Identify which cell holds the provided text, then report its (X, Y) central coordinate. 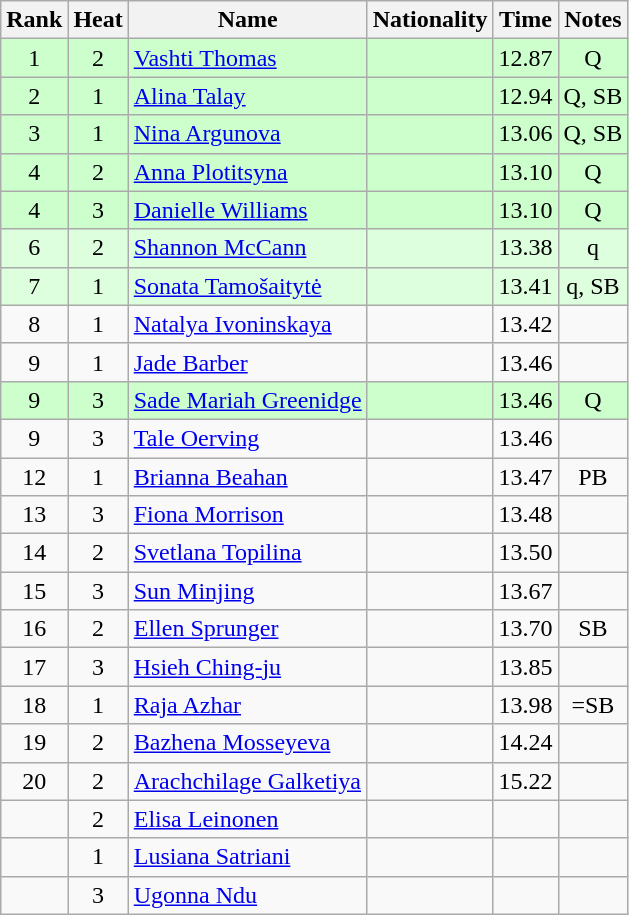
Lusiana Satriani (248, 857)
13.47 (526, 477)
Arachchilage Galketiya (248, 781)
Notes (593, 20)
Heat (98, 20)
17 (34, 667)
q, SB (593, 286)
13.38 (526, 248)
6 (34, 248)
18 (34, 705)
13.85 (526, 667)
13.41 (526, 286)
SB (593, 629)
12 (34, 477)
Danielle Williams (248, 210)
Hsieh Ching-ju (248, 667)
13.48 (526, 515)
15.22 (526, 781)
Sonata Tamošaitytė (248, 286)
Time (526, 20)
Bazhena Mosseyeva (248, 743)
Tale Oerving (248, 438)
Fiona Morrison (248, 515)
Svetlana Topilina (248, 553)
Alina Talay (248, 96)
7 (34, 286)
Name (248, 20)
Nina Argunova (248, 134)
13.67 (526, 591)
14.24 (526, 743)
Anna Plotitsyna (248, 172)
20 (34, 781)
16 (34, 629)
q (593, 248)
=SB (593, 705)
Sun Minjing (248, 591)
8 (34, 324)
Raja Azhar (248, 705)
Ugonna Ndu (248, 895)
19 (34, 743)
Brianna Beahan (248, 477)
Shannon McCann (248, 248)
Elisa Leinonen (248, 819)
12.94 (526, 96)
Vashti Thomas (248, 58)
Jade Barber (248, 362)
13.50 (526, 553)
12.87 (526, 58)
Rank (34, 20)
13.98 (526, 705)
Sade Mariah Greenidge (248, 400)
13.70 (526, 629)
Ellen Sprunger (248, 629)
13.42 (526, 324)
Nationality (430, 20)
15 (34, 591)
13 (34, 515)
13.06 (526, 134)
Natalya Ivoninskaya (248, 324)
PB (593, 477)
14 (34, 553)
